For the text-containing cell, return its midpoint in [x, y] coordinate format. 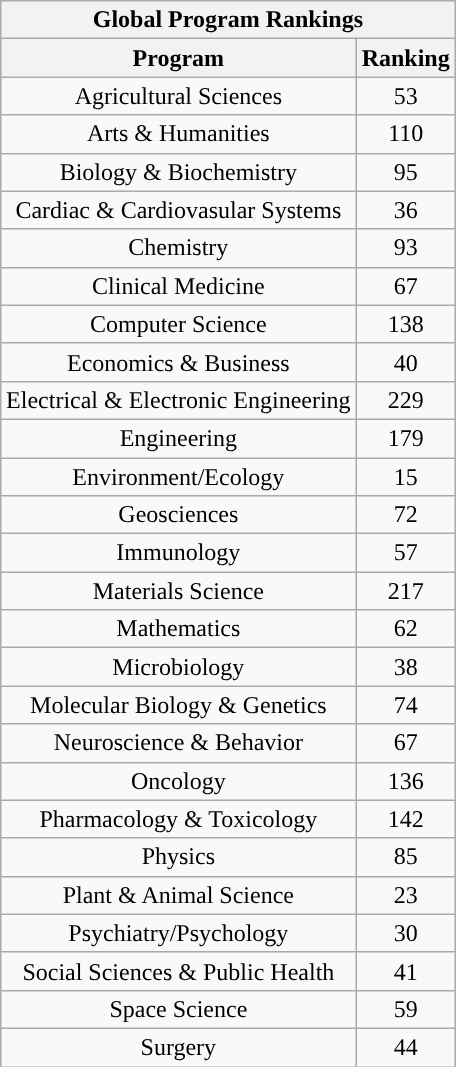
Global Program Rankings [228, 20]
Materials Science [179, 591]
Psychiatry/Psychology [179, 933]
53 [406, 96]
59 [406, 1009]
93 [406, 248]
62 [406, 629]
Engineering [179, 438]
Social Sciences & Public Health [179, 971]
40 [406, 362]
Ranking [406, 58]
Economics & Business [179, 362]
30 [406, 933]
57 [406, 553]
38 [406, 667]
142 [406, 819]
95 [406, 172]
15 [406, 477]
Neuroscience & Behavior [179, 743]
Agricultural Sciences [179, 96]
Program [179, 58]
72 [406, 515]
217 [406, 591]
229 [406, 400]
Microbiology [179, 667]
Molecular Biology & Genetics [179, 705]
136 [406, 781]
Space Science [179, 1009]
85 [406, 857]
Cardiac & Cardiovasular Systems [179, 210]
Pharmacology & Toxicology [179, 819]
Mathematics [179, 629]
Plant & Animal Science [179, 895]
Biology & Biochemistry [179, 172]
Surgery [179, 1047]
179 [406, 438]
Clinical Medicine [179, 286]
Environment/Ecology [179, 477]
23 [406, 895]
Immunology [179, 553]
Chemistry [179, 248]
110 [406, 134]
Geosciences [179, 515]
Oncology [179, 781]
74 [406, 705]
41 [406, 971]
44 [406, 1047]
Electrical & Electronic Engineering [179, 400]
138 [406, 324]
36 [406, 210]
Physics [179, 857]
Computer Science [179, 324]
Arts & Humanities [179, 134]
